Find where the given text appears and provide that cell's center as [X, Y] coordinate. 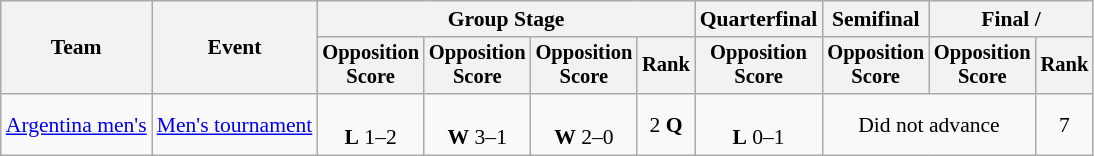
Event [235, 48]
L 0–1 [759, 124]
Men's tournament [235, 124]
7 [1065, 124]
2 Q [666, 124]
Team [76, 48]
W 3–1 [478, 124]
Did not advance [928, 124]
L 1–2 [370, 124]
Group Stage [506, 19]
Argentina men's [76, 124]
Quarterfinal [759, 19]
Final / [1011, 19]
W 2–0 [584, 124]
Semifinal [876, 19]
